Scan for the cell matching the given text and deliver its (X, Y) coordinate at center. 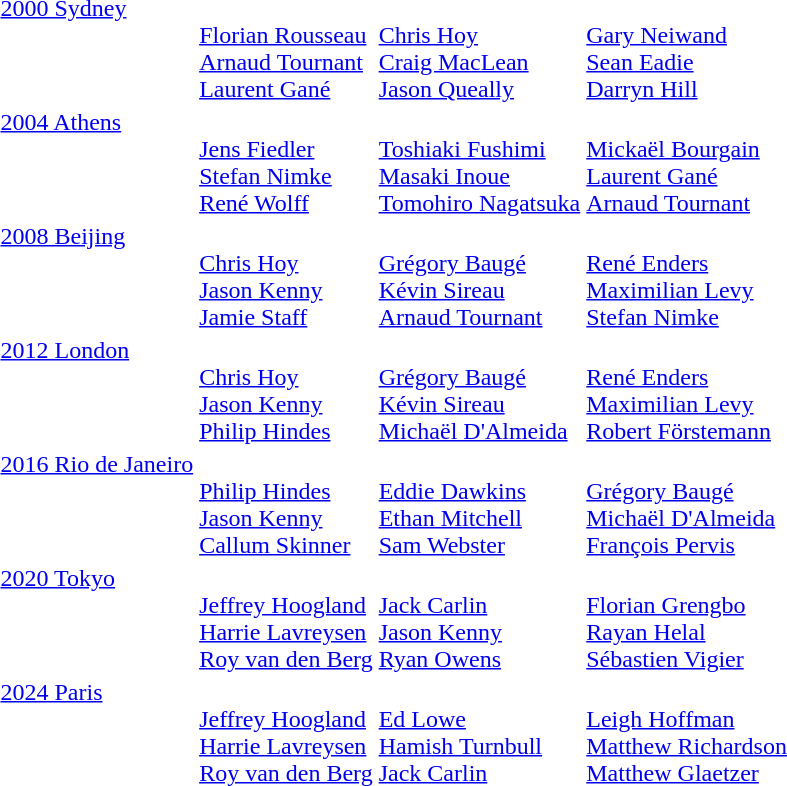
Eddie DawkinsEthan MitchellSam Webster (480, 504)
Jeffrey HooglandHarrie LavreysenRoy van den Berg (286, 618)
Toshiaki FushimiMasaki InoueTomohiro Nagatsuka (480, 162)
Jack CarlinJason KennyRyan Owens (480, 618)
Chris HoyJason KennyJamie Staff (286, 276)
Grégory BaugéKévin SireauMichaël D'Almeida (480, 390)
Philip HindesJason KennyCallum Skinner (286, 504)
Jens FiedlerStefan NimkeRené Wolff (286, 162)
Grégory BaugéKévin SireauArnaud Tournant (480, 276)
Chris HoyJason KennyPhilip Hindes (286, 390)
